Find where the given text appears and provide that cell's center as [X, Y] coordinate. 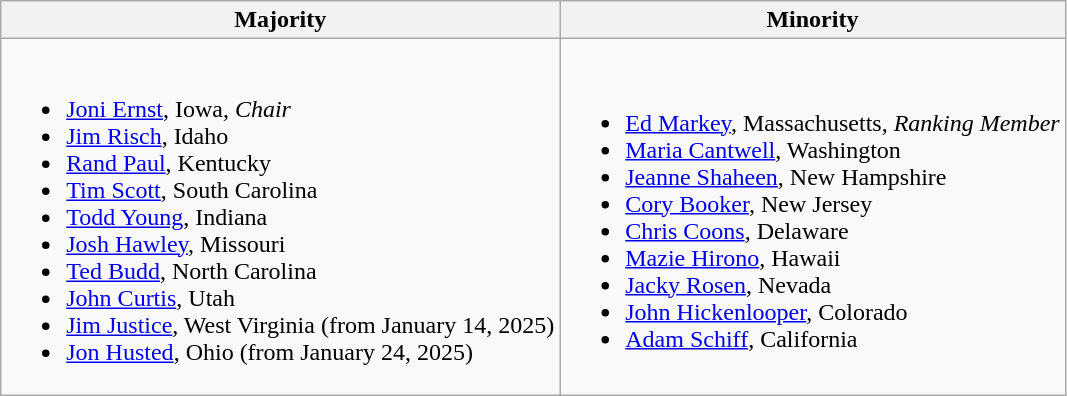
Majority [280, 20]
Minority [812, 20]
